Scan for the cell matching the given text and deliver its (x, y) coordinate at center. 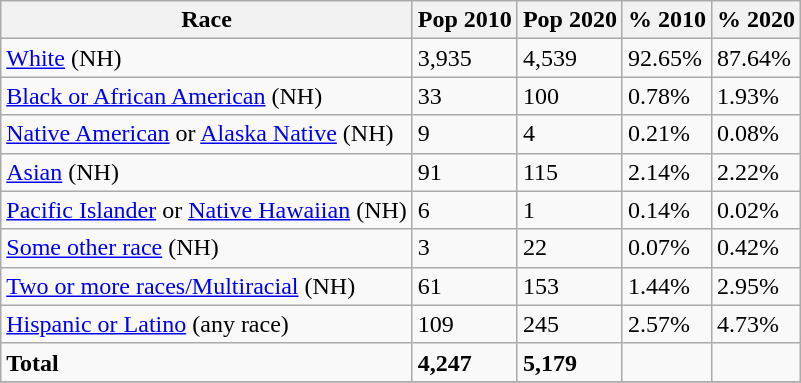
9 (464, 134)
Two or more races/Multiracial (NH) (207, 286)
61 (464, 286)
4,247 (464, 362)
% 2020 (756, 20)
245 (570, 324)
1.93% (756, 96)
Black or African American (NH) (207, 96)
1 (570, 210)
% 2010 (666, 20)
Pacific Islander or Native Hawaiian (NH) (207, 210)
Hispanic or Latino (any race) (207, 324)
87.64% (756, 58)
0.07% (666, 248)
2.57% (666, 324)
5,179 (570, 362)
White (NH) (207, 58)
Native American or Alaska Native (NH) (207, 134)
4 (570, 134)
0.02% (756, 210)
92.65% (666, 58)
115 (570, 172)
6 (464, 210)
Total (207, 362)
3 (464, 248)
0.21% (666, 134)
2.22% (756, 172)
153 (570, 286)
Asian (NH) (207, 172)
109 (464, 324)
Pop 2010 (464, 20)
1.44% (666, 286)
91 (464, 172)
2.95% (756, 286)
33 (464, 96)
0.14% (666, 210)
22 (570, 248)
4.73% (756, 324)
0.78% (666, 96)
0.42% (756, 248)
Some other race (NH) (207, 248)
100 (570, 96)
Race (207, 20)
4,539 (570, 58)
3,935 (464, 58)
Pop 2020 (570, 20)
0.08% (756, 134)
2.14% (666, 172)
